For the text-containing cell, return its midpoint in [X, Y] coordinate format. 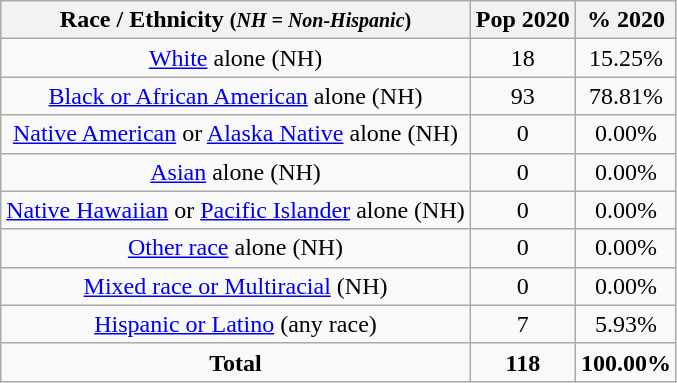
% 2020 [626, 20]
Race / Ethnicity (NH = Non-Hispanic) [236, 20]
Native Hawaiian or Pacific Islander alone (NH) [236, 210]
Black or African American alone (NH) [236, 96]
Mixed race or Multiracial (NH) [236, 286]
5.93% [626, 324]
78.81% [626, 96]
100.00% [626, 362]
Pop 2020 [522, 20]
118 [522, 362]
7 [522, 324]
Other race alone (NH) [236, 248]
Native American or Alaska Native alone (NH) [236, 134]
Hispanic or Latino (any race) [236, 324]
93 [522, 96]
18 [522, 58]
Total [236, 362]
Asian alone (NH) [236, 172]
15.25% [626, 58]
White alone (NH) [236, 58]
